Return the [x, y] coordinate for the center point of the cell that contains the specified text.  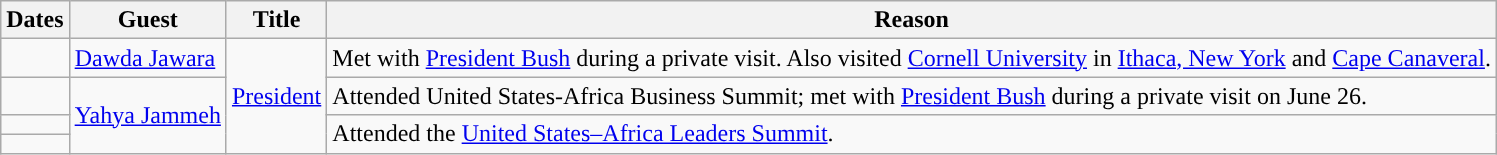
President [276, 96]
Attended United States-Africa Business Summit; met with President Bush during a private visit on June 26. [912, 96]
Reason [912, 20]
Attended the United States–Africa Leaders Summit. [912, 134]
Title [276, 20]
Dates [35, 20]
Dawda Jawara [148, 58]
Yahya Jammeh [148, 115]
Guest [148, 20]
Met with President Bush during a private visit. Also visited Cornell University in Ithaca, New York and Cape Canaveral. [912, 58]
